Locate the cell with the specified text and output its (X, Y) center coordinate. 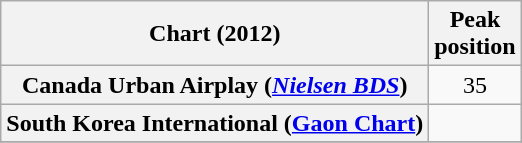
South Korea International (Gaon Chart) (215, 123)
Canada Urban Airplay (Nielsen BDS) (215, 85)
Chart (2012) (215, 34)
Peakposition (475, 34)
35 (475, 85)
